Search for the cell housing the specified text and yield its (x, y) center coordinate. 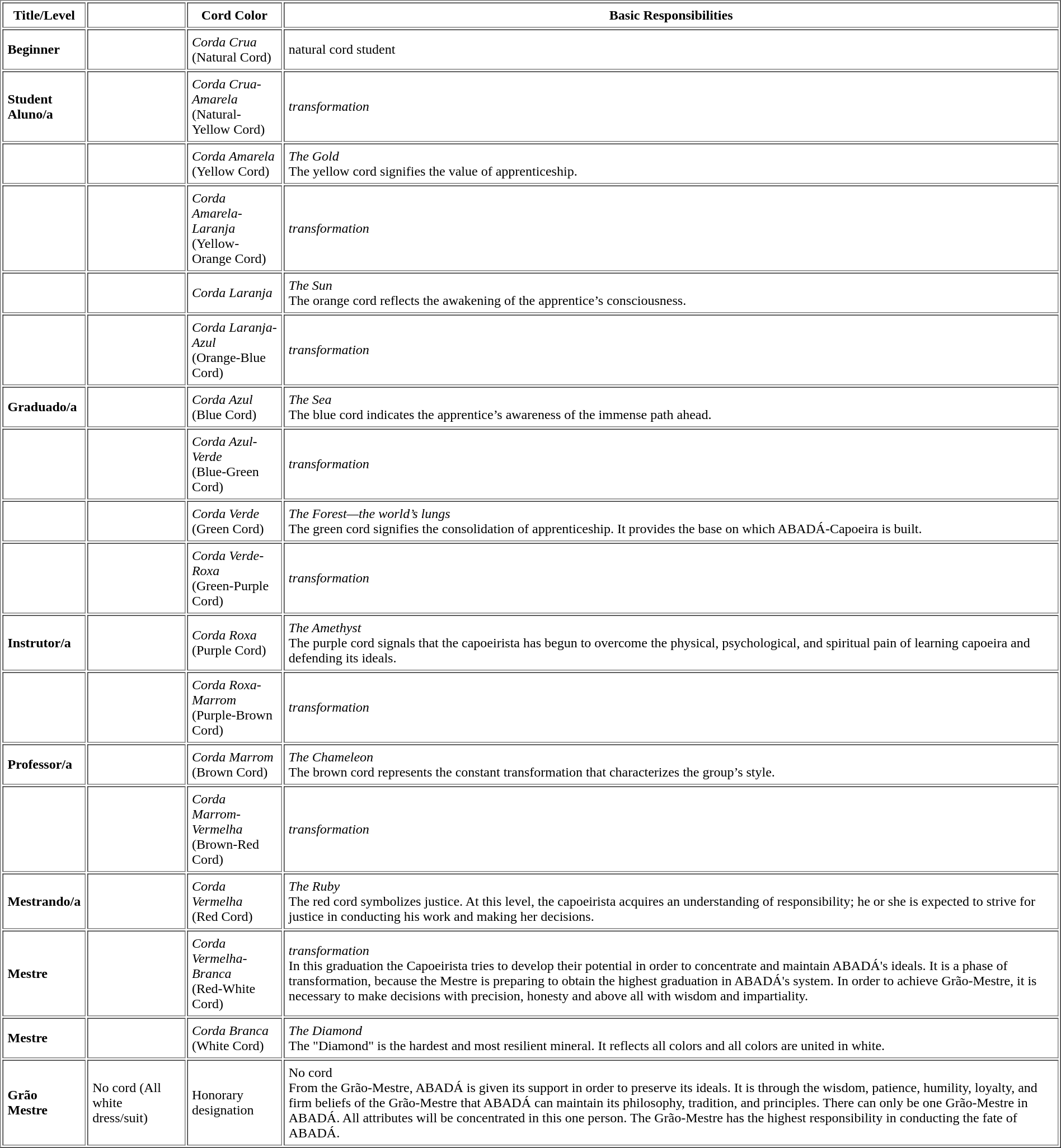
Corda Crua-Amarela(Natural-Yellow Cord) (234, 107)
Corda Crua(Natural Cord) (234, 49)
Corda Marrom-Vermelha(Brown-Red Cord) (234, 829)
Professor/a (44, 764)
Graduado/a (44, 407)
Corda Verde(Green Cord) (234, 521)
Corda Vermelha-Branca(Red-White Cord) (234, 973)
Corda Roxa(Purple Cord) (234, 643)
The DiamondThe "Diamond" is the hardest and most resilient mineral. It reflects all colors and all colors are united in white. (672, 1038)
Corda Amarela(Yellow Cord) (234, 163)
Instrutor/a (44, 643)
No cord (All white dress/suit) (137, 1102)
The SunThe orange cord reflects the awakening of the apprentice’s consciousness. (672, 293)
Corda Azul-Verde(Blue-Green Cord) (234, 464)
Corda Azul(Blue Cord) (234, 407)
Corda Verde-Roxa(Green-Purple Cord) (234, 578)
Corda Roxa-Marrom(Purple-Brown Cord) (234, 708)
The SeaThe blue cord indicates the apprentice’s awareness of the immense path ahead. (672, 407)
Title/Level (44, 15)
Corda Laranja (234, 293)
Corda Marrom(Brown Cord) (234, 764)
Corda Branca(White Cord) (234, 1038)
Mestrando/a (44, 902)
The Forest—the world’s lungsThe green cord signifies the consolidation of apprenticeship. It provides the base on which ABADÁ-Capoeira is built. (672, 521)
Beginner (44, 49)
Corda Vermelha(Red Cord) (234, 902)
Corda Amarela-Laranja(Yellow-Orange Cord) (234, 228)
Cord Color (234, 15)
Corda Laranja-Azul(Orange-Blue Cord) (234, 350)
Basic Responsibilities (672, 15)
StudentAluno/a (44, 107)
The GoldThe yellow cord signifies the value of apprenticeship. (672, 163)
Grão Mestre (44, 1102)
Honorary designation (234, 1102)
natural cord student (672, 49)
The ChameleonThe brown cord represents the constant transformation that characterizes the group’s style. (672, 764)
